Detect which cell encompasses the target text, then output its [x, y] center coordinate. 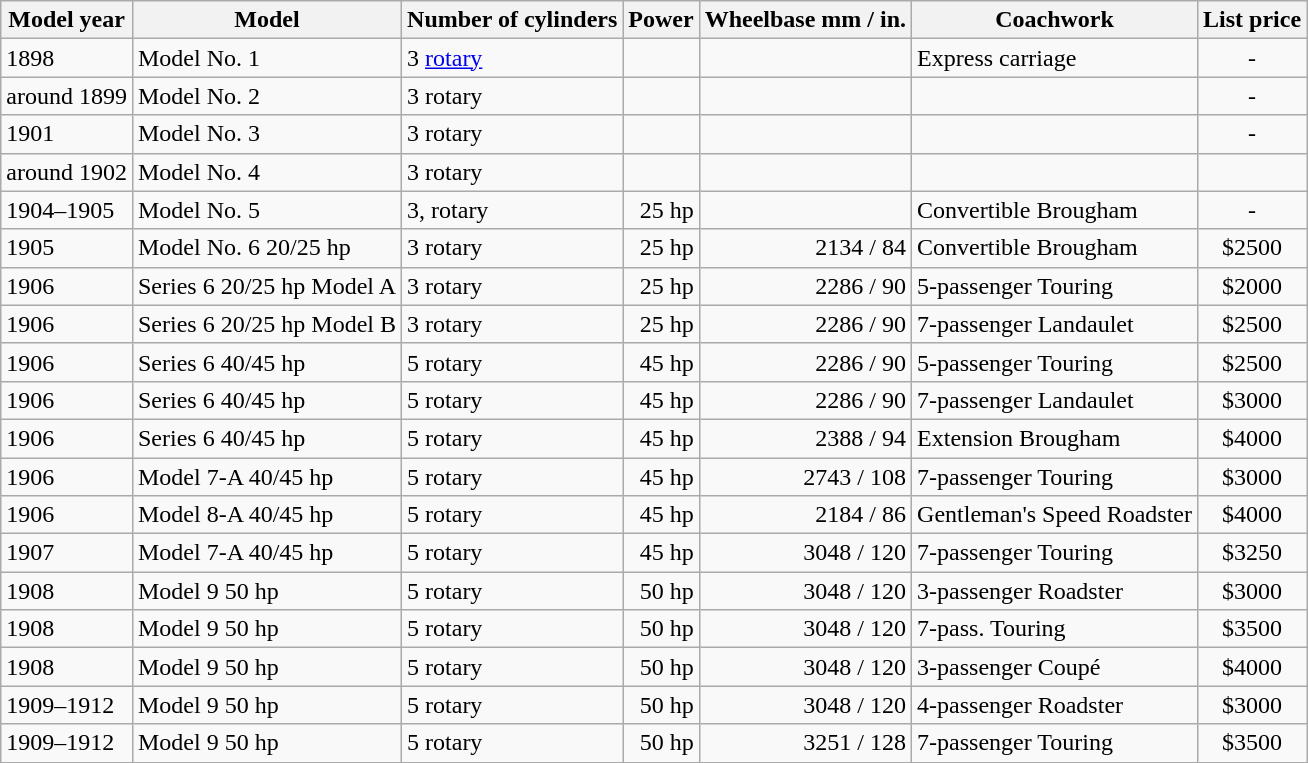
1904–1905 [67, 210]
Coachwork [1055, 20]
1901 [67, 134]
7-pass. Touring [1055, 629]
around 1899 [67, 96]
1905 [67, 248]
2388 / 94 [805, 438]
Number of cylinders [512, 20]
Gentleman's Speed Roadster [1055, 515]
Model No. 4 [266, 172]
List price [1252, 20]
$2000 [1252, 286]
2134 / 84 [805, 248]
Wheelbase mm / in. [805, 20]
3, rotary [512, 210]
Series 6 20/25 hp Model A [266, 286]
Model No. 2 [266, 96]
Model No. 6 20/25 hp [266, 248]
3251 / 128 [805, 743]
3-passenger Coupé [1055, 667]
4-passenger Roadster [1055, 705]
Model No. 1 [266, 58]
2743 / 108 [805, 477]
Model 8-A 40/45 hp [266, 515]
Model No. 3 [266, 134]
Express carriage [1055, 58]
around 1902 [67, 172]
1907 [67, 553]
Series 6 20/25 hp Model B [266, 324]
Model No. 5 [266, 210]
Model year [67, 20]
3-passenger Roadster [1055, 591]
Power [661, 20]
1898 [67, 58]
2184 / 86 [805, 515]
Model [266, 20]
Extension Brougham [1055, 438]
$3250 [1252, 553]
